Identify which cell holds the provided text, then report its [x, y] central coordinate. 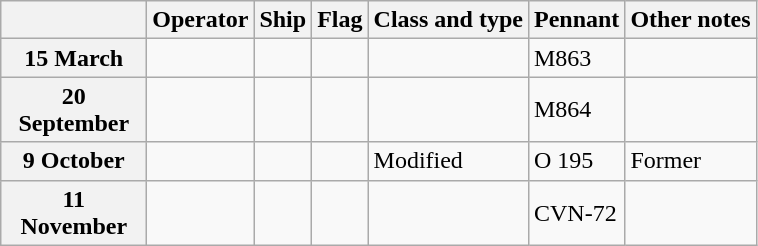
M864 [576, 110]
9 October [74, 161]
Class and type [448, 20]
Former [690, 161]
20 September [74, 110]
11 November [74, 212]
CVN-72 [576, 212]
Modified [448, 161]
Pennant [576, 20]
Operator [200, 20]
O 195 [576, 161]
15 March [74, 58]
Flag [340, 20]
M863 [576, 58]
Ship [283, 20]
Other notes [690, 20]
